Determine the [x, y] coordinate at the center of the cell enclosing the given text.  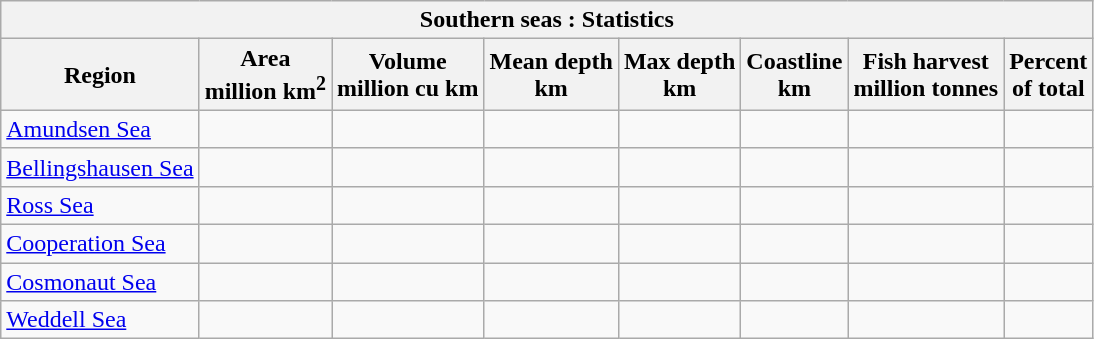
Areamillion km2 [265, 75]
Ross Sea [100, 205]
Cosmonaut Sea [100, 282]
Region [100, 75]
Coastlinekm [794, 75]
Cooperation Sea [100, 244]
Bellingshausen Sea [100, 167]
Southern seas : Statistics [547, 20]
Volumemillion cu km [408, 75]
Percentof total [1048, 75]
Mean depthkm [551, 75]
Amundsen Sea [100, 129]
Fish harvestmillion tonnes [926, 75]
Weddell Sea [100, 320]
Max depthkm [679, 75]
